Output the [X, Y] coordinate of the center of the cell containing the given text.  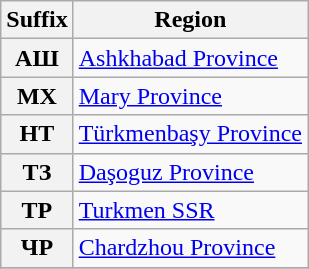
Daşoguz Province [190, 172]
НТ [37, 134]
Region [190, 20]
Turkmen SSR [190, 210]
МХ [37, 96]
Chardzhou Province [190, 248]
ТР [37, 210]
Ashkhabad Province [190, 58]
ЧР [37, 248]
Suffix [37, 20]
Mary Province [190, 96]
АШ [37, 58]
ТЗ [37, 172]
Türkmenbaşy Province [190, 134]
